Return (X, Y) of the center of cell containing provided text 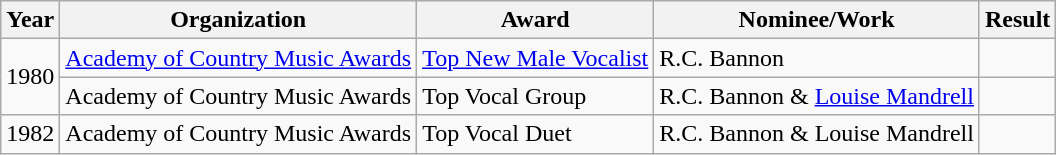
Award (536, 20)
R.C. Bannon (817, 58)
Top Vocal Duet (536, 134)
Organization (238, 20)
1982 (30, 134)
Top New Male Vocalist (536, 58)
1980 (30, 77)
Result (1017, 20)
Year (30, 20)
Top Vocal Group (536, 96)
Nominee/Work (817, 20)
